Return the (X, Y) coordinate for the center point of the cell that contains the specified text.  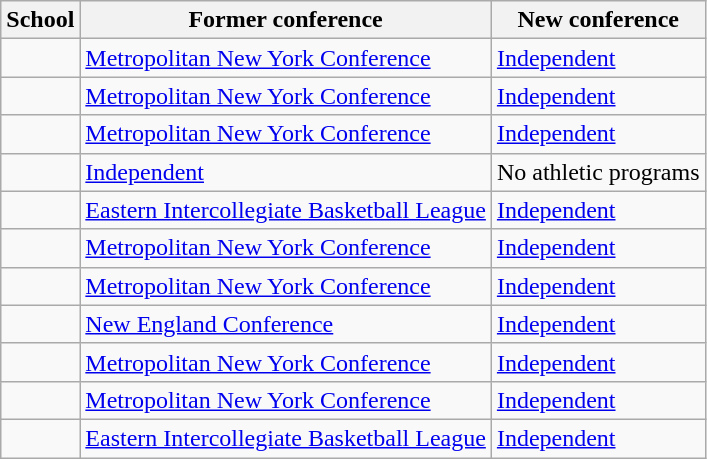
Former conference (286, 20)
School (40, 20)
New conference (598, 20)
No athletic programs (598, 172)
New England Conference (286, 324)
